Find where the given text appears and provide that cell's center as [x, y] coordinate. 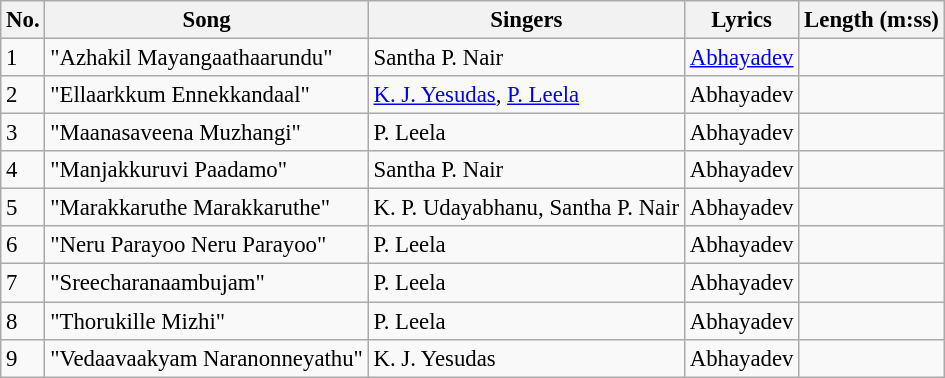
"Vedaavaakyam Naranonneyathu" [206, 358]
K. J. Yesudas [526, 358]
No. [23, 20]
"Sreecharanaambujam" [206, 283]
"Marakkaruthe Marakkaruthe" [206, 208]
K. P. Udayabhanu, Santha P. Nair [526, 208]
"Manjakkuruvi Paadamo" [206, 170]
"Azhakil Mayangaathaarundu" [206, 58]
K. J. Yesudas, P. Leela [526, 95]
5 [23, 208]
Lyrics [741, 20]
Song [206, 20]
1 [23, 58]
Singers [526, 20]
2 [23, 95]
"Thorukille Mizhi" [206, 321]
"Maanasaveena Muzhangi" [206, 133]
"Neru Parayoo Neru Parayoo" [206, 245]
7 [23, 283]
Length (m:ss) [872, 20]
8 [23, 321]
4 [23, 170]
3 [23, 133]
"Ellaarkkum Ennekkandaal" [206, 95]
6 [23, 245]
9 [23, 358]
